Scan for the cell matching the given text and deliver its [X, Y] coordinate at center. 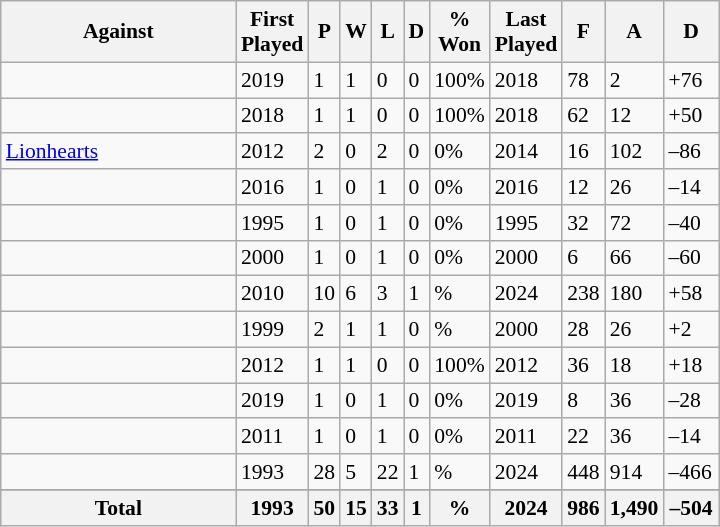
Last Played [526, 32]
–28 [690, 401]
+58 [690, 294]
238 [584, 294]
Against [118, 32]
F [584, 32]
Lionhearts [118, 152]
914 [634, 472]
+18 [690, 365]
L [388, 32]
62 [584, 116]
8 [584, 401]
–504 [690, 508]
W [356, 32]
102 [634, 152]
15 [356, 508]
–86 [690, 152]
1999 [272, 330]
50 [324, 508]
2014 [526, 152]
–60 [690, 258]
5 [356, 472]
78 [584, 80]
+2 [690, 330]
A [634, 32]
448 [584, 472]
Total [118, 508]
72 [634, 223]
+76 [690, 80]
3 [388, 294]
First Played [272, 32]
P [324, 32]
–40 [690, 223]
32 [584, 223]
+50 [690, 116]
180 [634, 294]
2010 [272, 294]
18 [634, 365]
16 [584, 152]
66 [634, 258]
986 [584, 508]
10 [324, 294]
1,490 [634, 508]
% Won [459, 32]
33 [388, 508]
–466 [690, 472]
